Identify which cell holds the provided text, then report its [x, y] central coordinate. 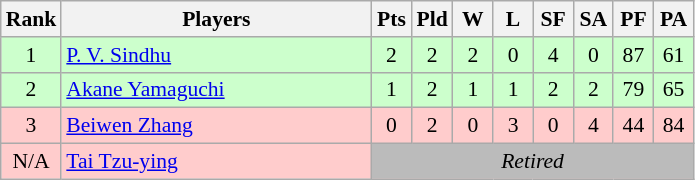
79 [633, 90]
Akane Yamaguchi [216, 90]
Beiwen Zhang [216, 126]
61 [673, 55]
SA [593, 19]
P. V. Sindhu [216, 55]
Rank [32, 19]
Players [216, 19]
Tai Tzu-ying [216, 162]
Pts [391, 19]
84 [673, 126]
Retired [532, 162]
SF [553, 19]
PF [633, 19]
L [513, 19]
65 [673, 90]
44 [633, 126]
N/A [32, 162]
PA [673, 19]
Pld [432, 19]
87 [633, 55]
W [473, 19]
